Return (x, y) of the center of cell containing provided text 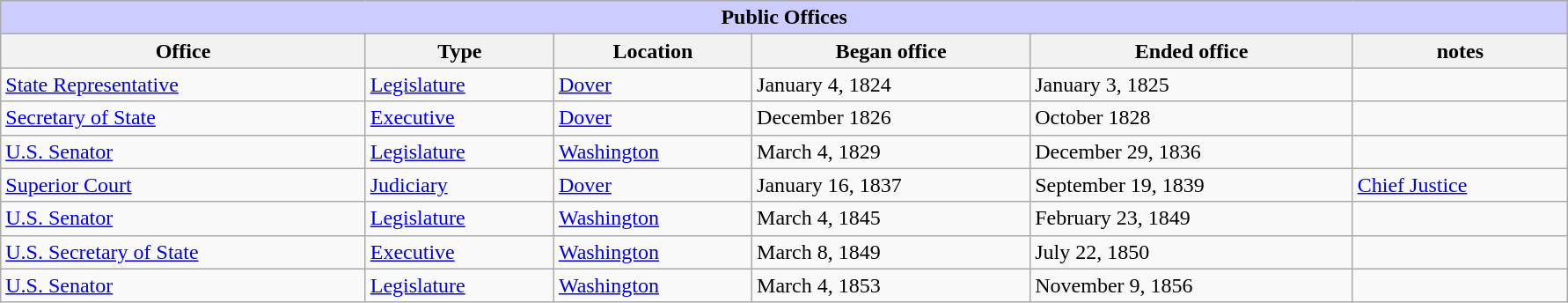
July 22, 1850 (1191, 252)
March 4, 1829 (891, 151)
October 1828 (1191, 118)
March 4, 1853 (891, 285)
Superior Court (183, 185)
Judiciary (459, 185)
Public Offices (785, 18)
Office (183, 51)
January 4, 1824 (891, 85)
Began office (891, 51)
notes (1460, 51)
U.S. Secretary of State (183, 252)
January 3, 1825 (1191, 85)
March 8, 1849 (891, 252)
Type (459, 51)
Location (653, 51)
September 19, 1839 (1191, 185)
December 29, 1836 (1191, 151)
Ended office (1191, 51)
December 1826 (891, 118)
Secretary of State (183, 118)
Chief Justice (1460, 185)
January 16, 1837 (891, 185)
February 23, 1849 (1191, 218)
November 9, 1856 (1191, 285)
State Representative (183, 85)
March 4, 1845 (891, 218)
